Pinpoint the cell where the given text exists, returning its [X, Y] midpoint coordinate. 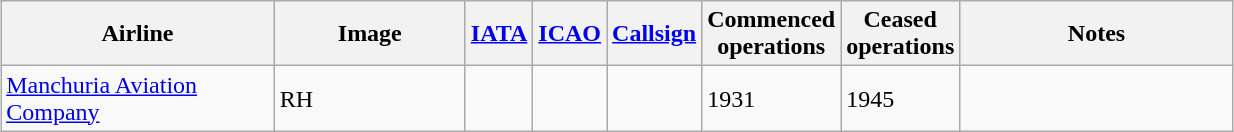
1945 [900, 98]
1931 [772, 98]
Manchuria Aviation Company [138, 98]
Commencedoperations [772, 34]
Image [370, 34]
Airline [138, 34]
Callsign [654, 34]
ICAO [570, 34]
IATA [499, 34]
RH [370, 98]
Ceasedoperations [900, 34]
Notes [1097, 34]
